Return (X, Y) of the center of cell containing provided text 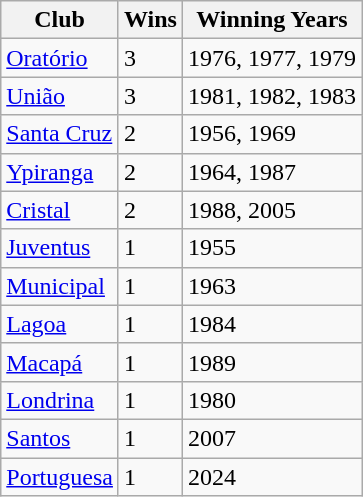
Oratório (60, 58)
Ypiranga (60, 172)
1956, 1969 (272, 134)
Winning Years (272, 20)
1984 (272, 324)
Juventus (60, 248)
1976, 1977, 1979 (272, 58)
Municipal (60, 286)
1989 (272, 362)
1980 (272, 400)
1963 (272, 286)
Londrina (60, 400)
Cristal (60, 210)
1955 (272, 248)
Club (60, 20)
Santa Cruz (60, 134)
Lagoa (60, 324)
1981, 1982, 1983 (272, 96)
1988, 2005 (272, 210)
Macapá (60, 362)
Santos (60, 438)
2024 (272, 477)
Wins (150, 20)
União (60, 96)
1964, 1987 (272, 172)
2007 (272, 438)
Portuguesa (60, 477)
